Identify which cell holds the provided text, then report its (X, Y) central coordinate. 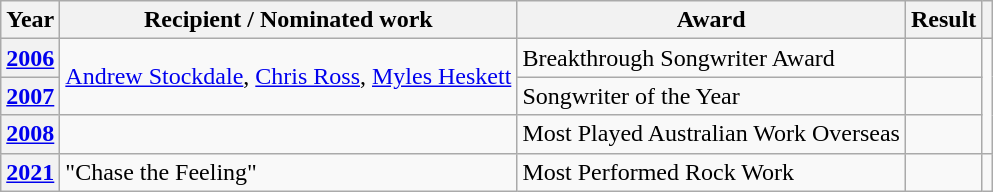
Breakthrough Songwriter Award (712, 58)
2021 (30, 172)
Recipient / Nominated work (288, 20)
Result (943, 20)
2007 (30, 96)
"Chase the Feeling" (288, 172)
Award (712, 20)
Year (30, 20)
2006 (30, 58)
Most Performed Rock Work (712, 172)
Andrew Stockdale, Chris Ross, Myles Heskett (288, 77)
Songwriter of the Year (712, 96)
2008 (30, 134)
Most Played Australian Work Overseas (712, 134)
